Capture the cell that displays the provided text and extract its (x, y) central coordinate. 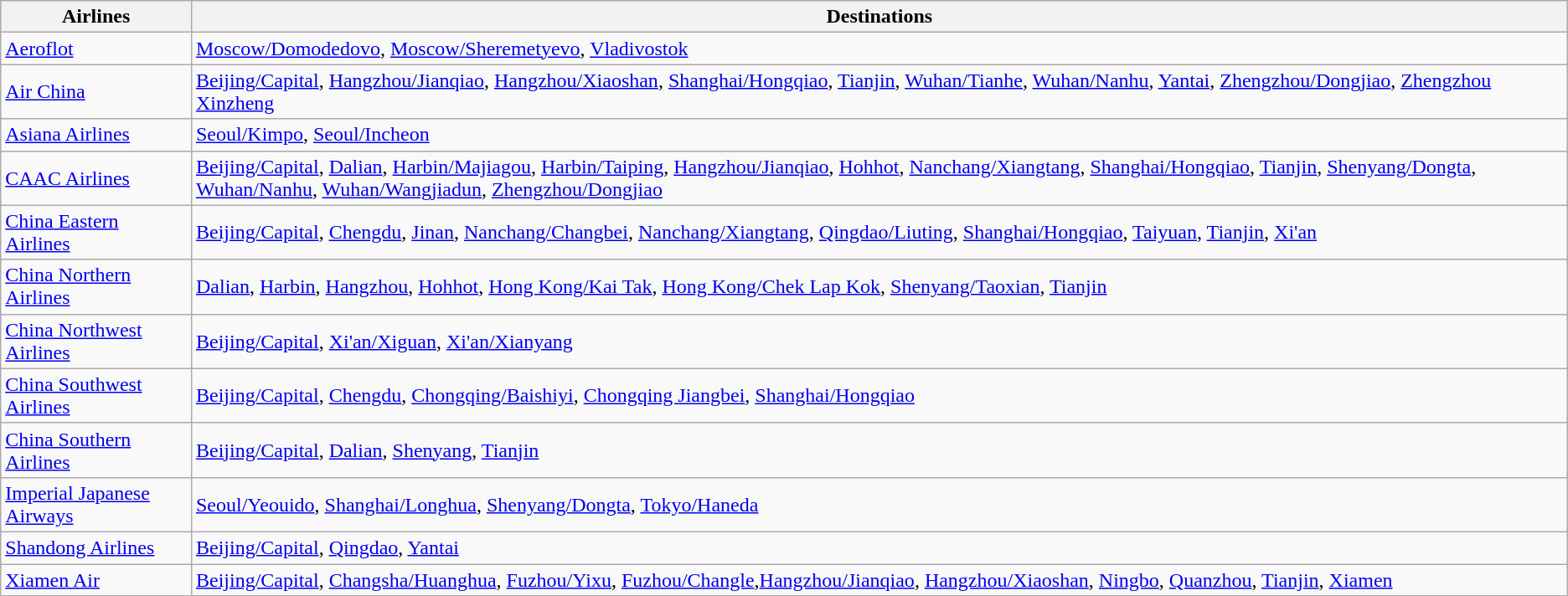
Xiamen Air (96, 580)
Destinations (879, 17)
CAAC Airlines (96, 177)
China Northern Airlines (96, 286)
Air China (96, 92)
Dalian, Harbin, Hangzhou, Hohhot, Hong Kong/Kai Tak, Hong Kong/Chek Lap Kok, Shenyang/Taoxian, Tianjin (879, 286)
China Southwest Airlines (96, 395)
Seoul/Kimpo, Seoul/Incheon (879, 135)
Beijing/Capital, Dalian, Shenyang, Tianjin (879, 450)
Seoul/Yeouido, Shanghai/Longhua, Shenyang/Dongta, Tokyo/Haneda (879, 504)
Asiana Airlines (96, 135)
Imperial Japanese Airways (96, 504)
Beijing/Capital, Chengdu, Chongqing/Baishiyi, Chongqing Jiangbei, Shanghai/Hongqiao (879, 395)
China Eastern Airlines (96, 233)
Aeroflot (96, 49)
China Southern Airlines (96, 450)
Moscow/Domodedovo, Moscow/Sheremetyevo, Vladivostok (879, 49)
Beijing/Capital, Xi'an/Xiguan, Xi'an/Xianyang (879, 342)
China Northwest Airlines (96, 342)
Beijing/Capital, Qingdao, Yantai (879, 547)
Airlines (96, 17)
Shandong Airlines (96, 547)
Beijing/Capital, Changsha/Huanghua, Fuzhou/Yixu, Fuzhou/Changle,Hangzhou/Jianqiao, Hangzhou/Xiaoshan, Ningbo, Quanzhou, Tianjin, Xiamen (879, 580)
Beijing/Capital, Chengdu, Jinan, Nanchang/Changbei, Nanchang/Xiangtang, Qingdao/Liuting, Shanghai/Hongqiao, Taiyuan, Tianjin, Xi'an (879, 233)
